Search for the cell housing the specified text and yield its [x, y] center coordinate. 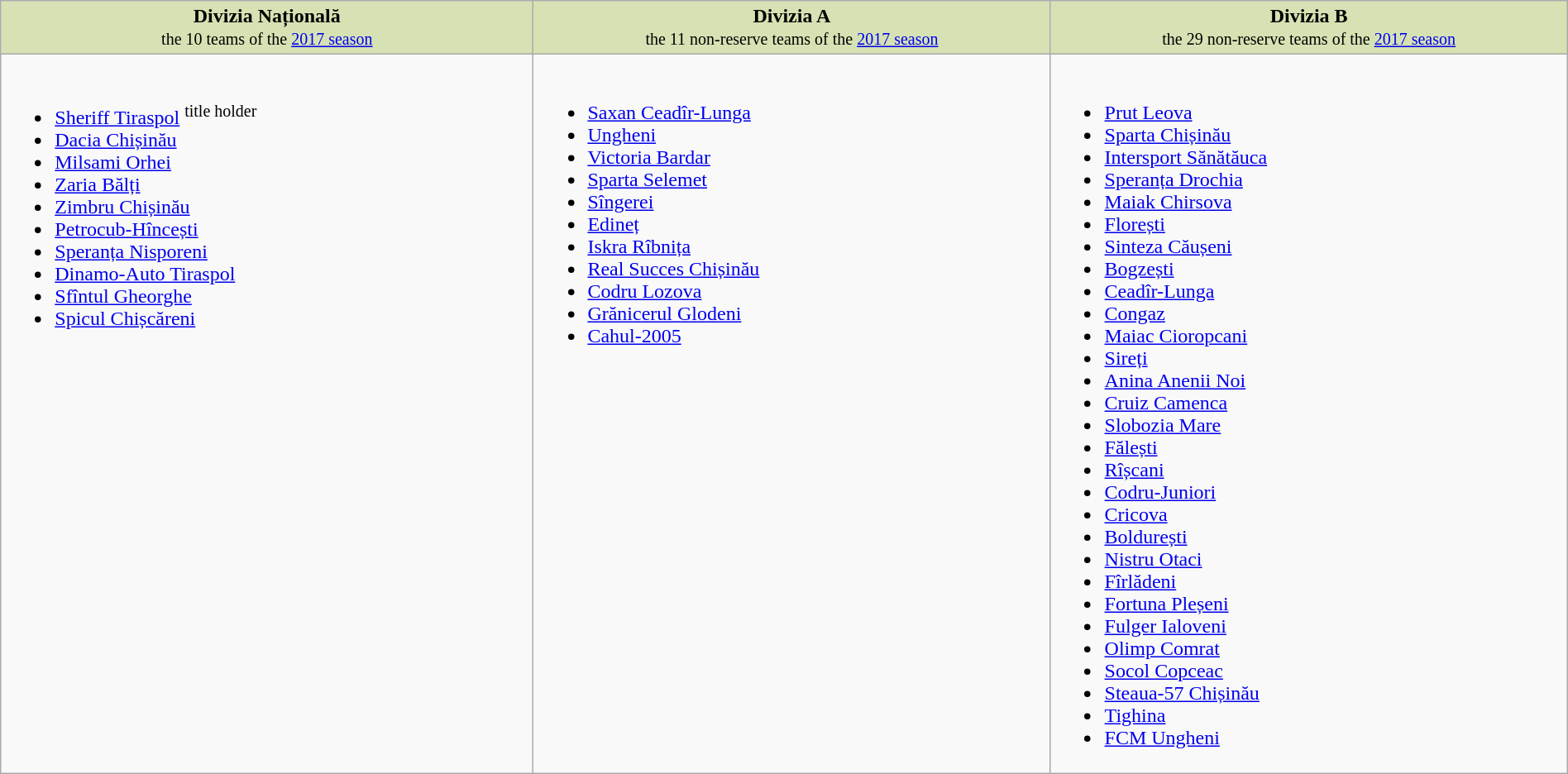
Divizia Naționalăthe 10 teams of the 2017 season [267, 28]
Divizia Athe 11 non-reserve teams of the 2017 season [792, 28]
Saxan Ceadîr-LungaUngheniVictoria BardarSparta SelemetSîngereiEdinețIskra RîbnițaReal Succes ChișinăuCodru LozovaGrănicerul GlodeniCahul-2005 [792, 413]
Divizia Bthe 29 non-reserve teams of the 2017 season [1308, 28]
